Output the (X, Y) coordinate of the center of the cell containing the given text.  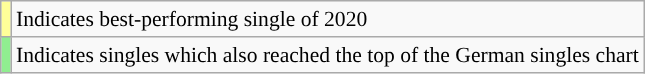
Indicates best-performing single of 2020 (328, 19)
Indicates singles which also reached the top of the German singles chart (328, 55)
